Pinpoint the cell where the given text exists, returning its [x, y] midpoint coordinate. 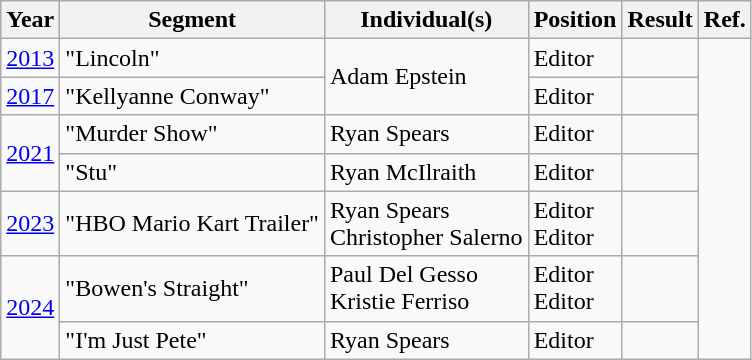
2023 [30, 224]
"Bowen's Straight" [192, 288]
Ryan Spears Christopher Salerno [426, 224]
Ryan McIlraith [426, 172]
Year [30, 20]
2017 [30, 96]
Paul Del Gesso Kristie Ferriso [426, 288]
Segment [192, 20]
Position [575, 20]
Adam Epstein [426, 77]
"Stu" [192, 172]
Result [660, 20]
"HBO Mario Kart Trailer" [192, 224]
"Murder Show" [192, 134]
2013 [30, 58]
2021 [30, 153]
2024 [30, 308]
Individual(s) [426, 20]
"Kellyanne Conway" [192, 96]
"I'm Just Pete" [192, 340]
Ref. [724, 20]
"Lincoln" [192, 58]
